From the cell containing the given text, extract its center point as (x, y) coordinate. 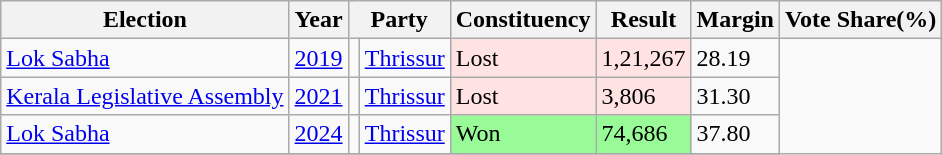
2019 (318, 58)
31.30 (735, 96)
28.19 (735, 58)
Vote Share(%) (860, 20)
Election (145, 20)
Constituency (523, 20)
37.80 (735, 134)
Margin (735, 20)
Year (318, 20)
2024 (318, 134)
1,21,267 (644, 58)
3,806 (644, 96)
Party (399, 20)
Kerala Legislative Assembly (145, 96)
Result (644, 20)
2021 (318, 96)
Won (523, 134)
74,686 (644, 134)
